Find where the given text appears and provide that cell's center as [X, Y] coordinate. 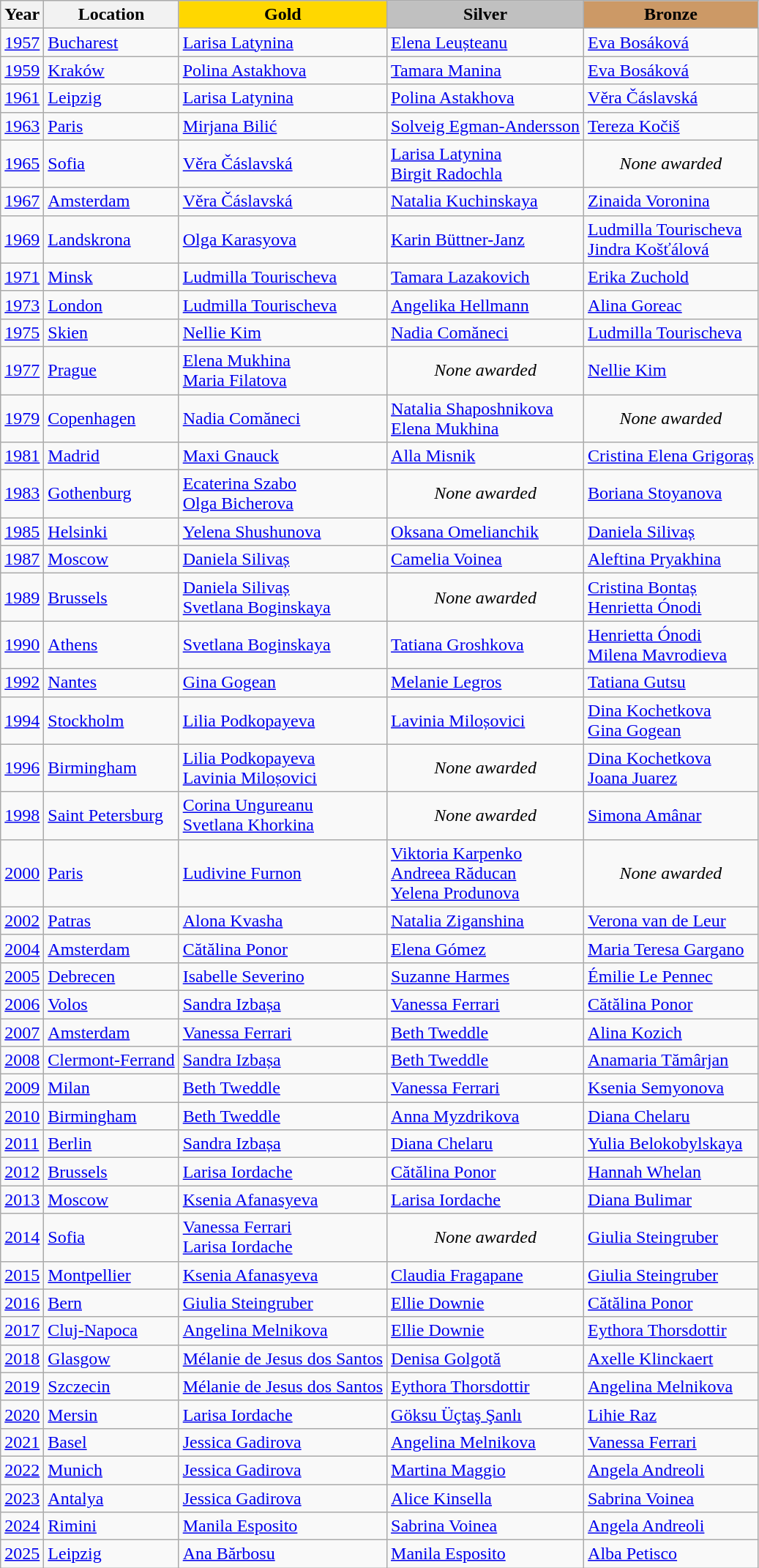
Skien [111, 332]
Natalia Ziganshina [486, 921]
1973 [22, 305]
1983 [22, 494]
1967 [22, 201]
1963 [22, 126]
Tamara Lazakovich [486, 277]
1992 [22, 683]
Vanessa Ferrari Larisa Iordache [283, 1238]
2022 [22, 1470]
Ana Bărbosu [283, 1554]
2025 [22, 1554]
Lavinia Miloșovici [486, 721]
Bronze [671, 15]
Saint Petersburg [111, 816]
Cristina Bontaș Henrietta Ónodi [671, 598]
Nantes [111, 683]
Claudia Fragapane [486, 1275]
Aleftina Pryakhina [671, 560]
Cluj-Napoca [111, 1331]
Antalya [111, 1498]
Rimini [111, 1526]
Anna Myzdrikova [486, 1116]
1961 [22, 98]
Boriana Stoyanova [671, 494]
Anamaria Tămârjan [671, 1060]
Basel [111, 1442]
1977 [22, 371]
Gothenburg [111, 494]
Solveig Egman-Andersson [486, 126]
Natalia Kuchinskaya [486, 201]
2004 [22, 948]
Larisa Latynina Birgit Radochla [486, 164]
2017 [22, 1331]
Zinaida Voronina [671, 201]
Glasgow [111, 1359]
Stockholm [111, 721]
1998 [22, 816]
Elena Gómez [486, 948]
Suzanne Harmes [486, 976]
Denisa Golgotă [486, 1359]
Athens [111, 644]
Martina Maggio [486, 1470]
Montpellier [111, 1275]
1985 [22, 532]
Svetlana Boginskaya [283, 644]
1996 [22, 768]
Szczecin [111, 1386]
Silver [486, 15]
1987 [22, 560]
2021 [22, 1442]
2016 [22, 1303]
Lilia Podkopayeva [283, 721]
Oksana Omelianchik [486, 532]
Bucharest [111, 42]
Melanie Legros [486, 683]
2006 [22, 1004]
2009 [22, 1088]
1989 [22, 598]
2011 [22, 1144]
Viktoria Karpenko Andreea Răducan Yelena Produnova [486, 873]
Madrid [111, 456]
2020 [22, 1414]
Henrietta Ónodi Milena Mavrodieva [671, 644]
Munich [111, 1470]
Yulia Belokobylskaya [671, 1144]
Lihie Raz [671, 1414]
2013 [22, 1200]
Olga Karasyova [283, 239]
Landskrona [111, 239]
Erika Zuchold [671, 277]
1957 [22, 42]
Elena Leușteanu [486, 42]
Alina Kozich [671, 1032]
Location [111, 15]
2012 [22, 1172]
Maxi Gnauck [283, 456]
2014 [22, 1238]
1969 [22, 239]
1971 [22, 277]
1990 [22, 644]
Dina Kochetkova Gina Gogean [671, 721]
Karin Büttner-Janz [486, 239]
Ludmilla Tourischeva Jindra Košťálová [671, 239]
Helsinki [111, 532]
Axelle Klinckaert [671, 1359]
Gold [283, 15]
Corina Ungureanu Svetlana Khorkina [283, 816]
Daniela Silivaș Svetlana Boginskaya [283, 598]
1965 [22, 164]
Mersin [111, 1414]
Alona Kvasha [283, 921]
Minsk [111, 277]
Ecaterina Szabo Olga Bicherova [283, 494]
Gina Gogean [283, 683]
Bern [111, 1303]
Natalia Shaposhnikova Elena Mukhina [486, 417]
Ludivine Furnon [283, 873]
Tereza Kočiš [671, 126]
1959 [22, 70]
Patras [111, 921]
1981 [22, 456]
Prague [111, 371]
London [111, 305]
2000 [22, 873]
Lilia Podkopayeva Lavinia Miloșovici [283, 768]
Clermont-Ferrand [111, 1060]
Volos [111, 1004]
Cristina Elena Grigoraș [671, 456]
1994 [22, 721]
Hannah Whelan [671, 1172]
Alina Goreac [671, 305]
2024 [22, 1526]
Isabelle Severino [283, 976]
Tatiana Groshkova [486, 644]
Alice Kinsella [486, 1498]
Émilie Le Pennec [671, 976]
Dina Kochetkova Joana Juarez [671, 768]
Alba Petisco [671, 1554]
2023 [22, 1498]
Milan [111, 1088]
Mirjana Bilić [283, 126]
2005 [22, 976]
2002 [22, 921]
Maria Teresa Gargano [671, 948]
Copenhagen [111, 417]
Debrecen [111, 976]
2008 [22, 1060]
2018 [22, 1359]
1979 [22, 417]
Berlin [111, 1144]
Elena Mukhina Maria Filatova [283, 371]
2007 [22, 1032]
2015 [22, 1275]
Tamara Manina [486, 70]
Angelika Hellmann [486, 305]
Tatiana Gutsu [671, 683]
1975 [22, 332]
Göksu Üçtaş Şanlı [486, 1414]
Verona van de Leur [671, 921]
Alla Misnik [486, 456]
Simona Amânar [671, 816]
2019 [22, 1386]
2010 [22, 1116]
Kraków [111, 70]
Year [22, 15]
Yelena Shushunova [283, 532]
Camelia Voinea [486, 560]
Ksenia Semyonova [671, 1088]
Diana Bulimar [671, 1200]
